Identify which cell holds the provided text, then report its [X, Y] central coordinate. 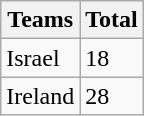
28 [112, 96]
18 [112, 58]
Israel [40, 58]
Teams [40, 20]
Ireland [40, 96]
Total [112, 20]
